Identify which cell holds the provided text, then report its [X, Y] central coordinate. 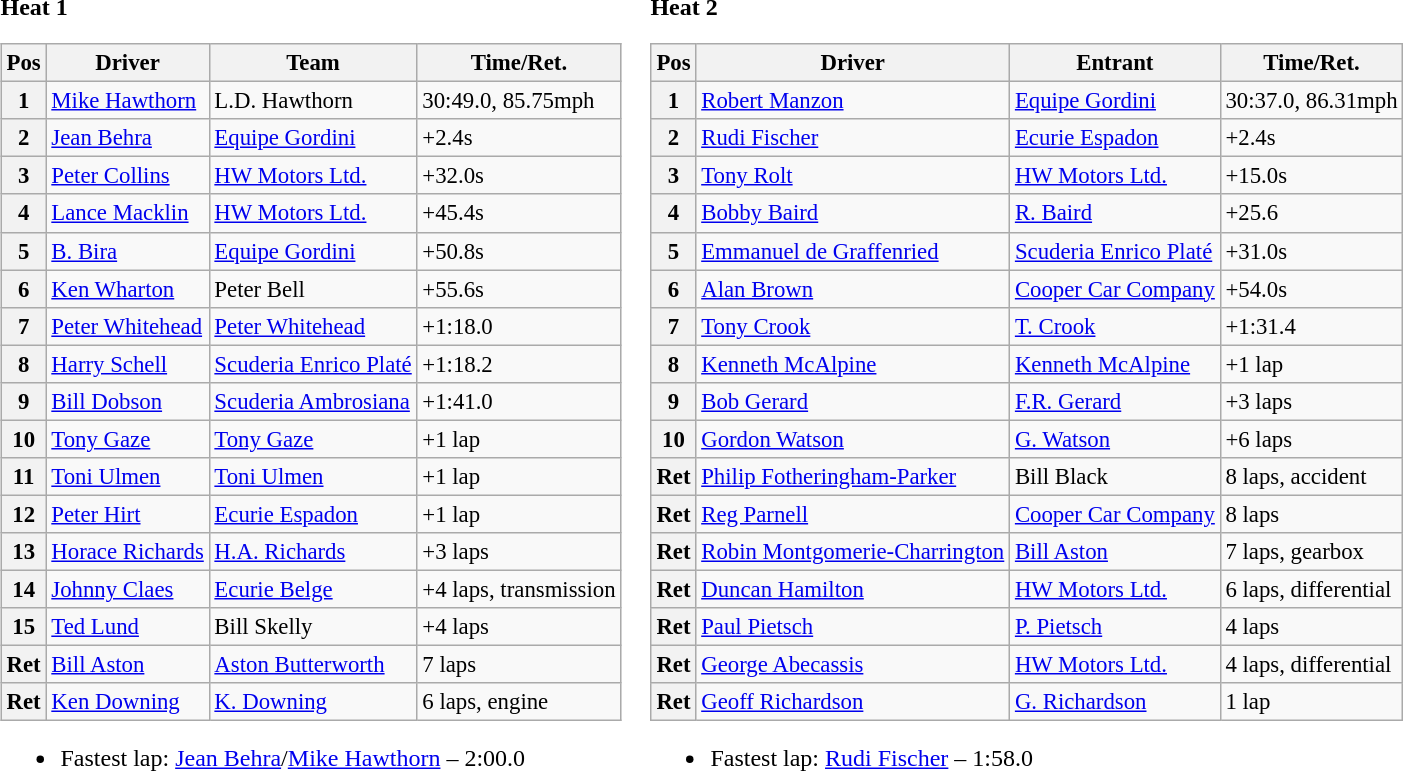
+4 laps, transmission [519, 589]
7 laps [519, 665]
Ecurie Belge [313, 589]
G. Watson [1116, 439]
Ken Wharton [128, 289]
4 laps, differential [1312, 665]
F.R. Gerard [1116, 401]
Harry Schell [128, 364]
+1:18.2 [519, 364]
30:49.0, 85.75mph [519, 101]
Robin Montgomerie-Charrington [853, 552]
Alan Brown [853, 289]
Rudi Fischer [853, 138]
Emmanuel de Graffenried [853, 251]
H.A. Richards [313, 552]
Peter Bell [313, 289]
13 [24, 552]
Team [313, 63]
Bill Dobson [128, 401]
Duncan Hamilton [853, 589]
+25.6 [1312, 213]
Mike Hawthorn [128, 101]
12 [24, 514]
Entrant [1116, 63]
Bill Black [1116, 477]
Peter Collins [128, 176]
+1:31.4 [1312, 326]
Johnny Claes [128, 589]
6 laps, differential [1312, 589]
R. Baird [1116, 213]
Bobby Baird [853, 213]
G. Richardson [1116, 702]
+55.6s [519, 289]
Reg Parnell [853, 514]
Ken Downing [128, 702]
1 lap [1312, 702]
+32.0s [519, 176]
8 laps [1312, 514]
Scuderia Ambrosiana [313, 401]
30:37.0, 86.31mph [1312, 101]
Lance Macklin [128, 213]
Bob Gerard [853, 401]
Jean Behra [128, 138]
14 [24, 589]
P. Pietsch [1116, 627]
B. Bira [128, 251]
Bill Skelly [313, 627]
Tony Rolt [853, 176]
7 laps, gearbox [1312, 552]
L.D. Hawthorn [313, 101]
+45.4s [519, 213]
15 [24, 627]
Geoff Richardson [853, 702]
Ted Lund [128, 627]
Tony Crook [853, 326]
+1:41.0 [519, 401]
+15.0s [1312, 176]
Paul Pietsch [853, 627]
+50.8s [519, 251]
T. Crook [1116, 326]
Horace Richards [128, 552]
+6 laps [1312, 439]
Robert Manzon [853, 101]
Peter Hirt [128, 514]
+4 laps [519, 627]
+54.0s [1312, 289]
Aston Butterworth [313, 665]
Gordon Watson [853, 439]
+31.0s [1312, 251]
George Abecassis [853, 665]
8 laps, accident [1312, 477]
K. Downing [313, 702]
Philip Fotheringham-Parker [853, 477]
+1:18.0 [519, 326]
6 laps, engine [519, 702]
4 laps [1312, 627]
11 [24, 477]
